Locate the cell with the specified text and output its [x, y] center coordinate. 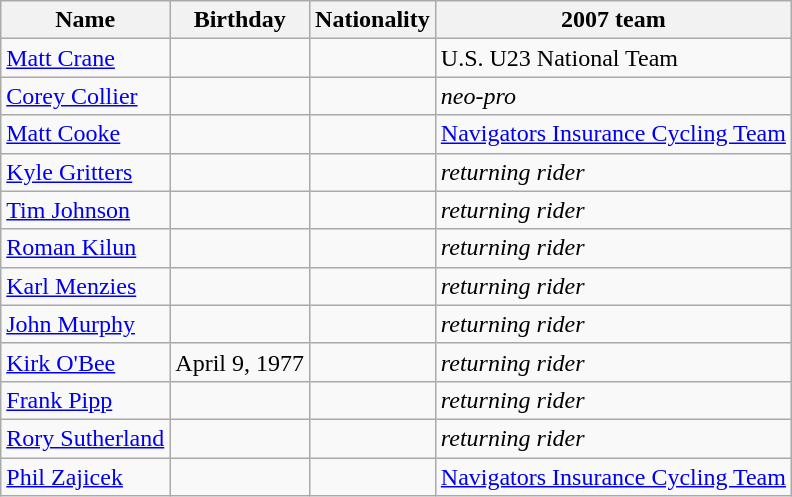
U.S. U23 National Team [613, 58]
Kyle Gritters [86, 172]
neo-pro [613, 96]
Frank Pipp [86, 400]
2007 team [613, 20]
Tim Johnson [86, 210]
April 9, 1977 [240, 362]
Name [86, 20]
Nationality [373, 20]
Rory Sutherland [86, 438]
Phil Zajicek [86, 477]
Kirk O'Bee [86, 362]
Roman Kilun [86, 248]
John Murphy [86, 324]
Corey Collier [86, 96]
Birthday [240, 20]
Matt Crane [86, 58]
Matt Cooke [86, 134]
Karl Menzies [86, 286]
